Identify which cell holds the provided text, then report its [x, y] central coordinate. 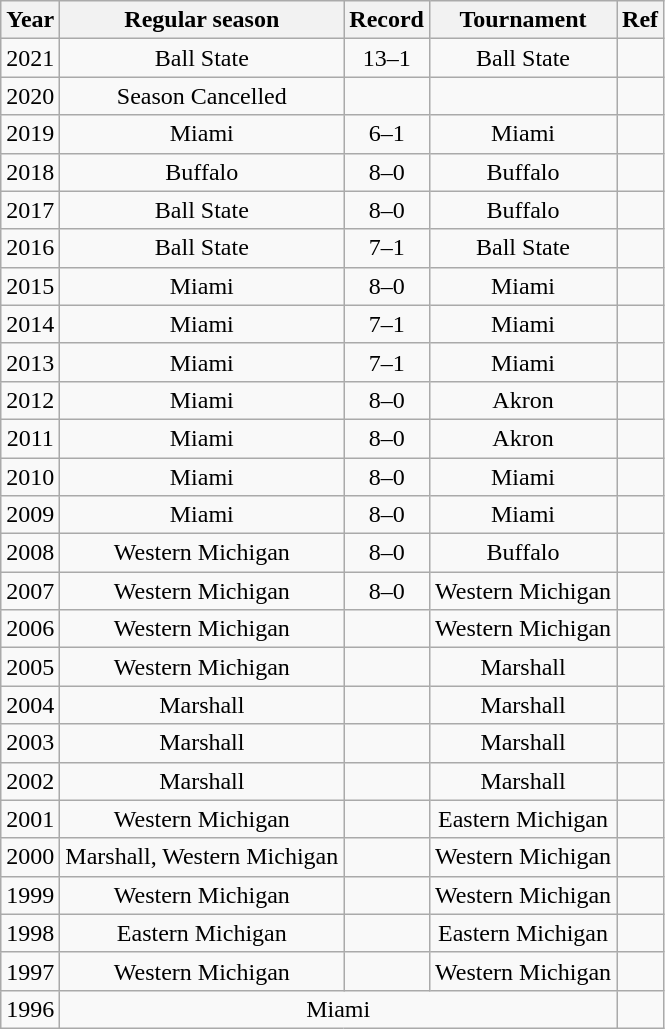
Marshall, Western Michigan [202, 857]
2018 [30, 172]
2021 [30, 58]
2005 [30, 667]
Season Cancelled [202, 96]
2014 [30, 324]
2001 [30, 819]
2000 [30, 857]
2019 [30, 134]
2004 [30, 705]
6–1 [387, 134]
Regular season [202, 20]
2009 [30, 515]
2011 [30, 438]
Year [30, 20]
Record [387, 20]
Ref [640, 20]
2010 [30, 477]
2016 [30, 248]
2015 [30, 286]
1997 [30, 971]
1996 [30, 1009]
2020 [30, 96]
2017 [30, 210]
2007 [30, 591]
2012 [30, 400]
1999 [30, 895]
2013 [30, 362]
2002 [30, 781]
2003 [30, 743]
Tournament [522, 20]
2008 [30, 553]
1998 [30, 933]
13–1 [387, 58]
2006 [30, 629]
